Identify which cell holds the provided text, then report its (X, Y) central coordinate. 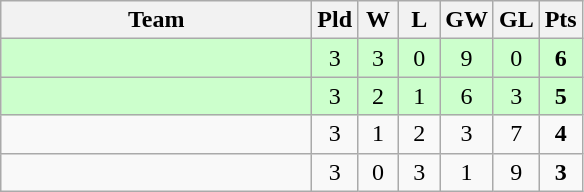
Pld (335, 20)
W (378, 20)
GL (516, 20)
7 (516, 134)
5 (560, 96)
Team (156, 20)
Pts (560, 20)
L (420, 20)
GW (467, 20)
4 (560, 134)
